Capture the cell that displays the provided text and extract its (X, Y) central coordinate. 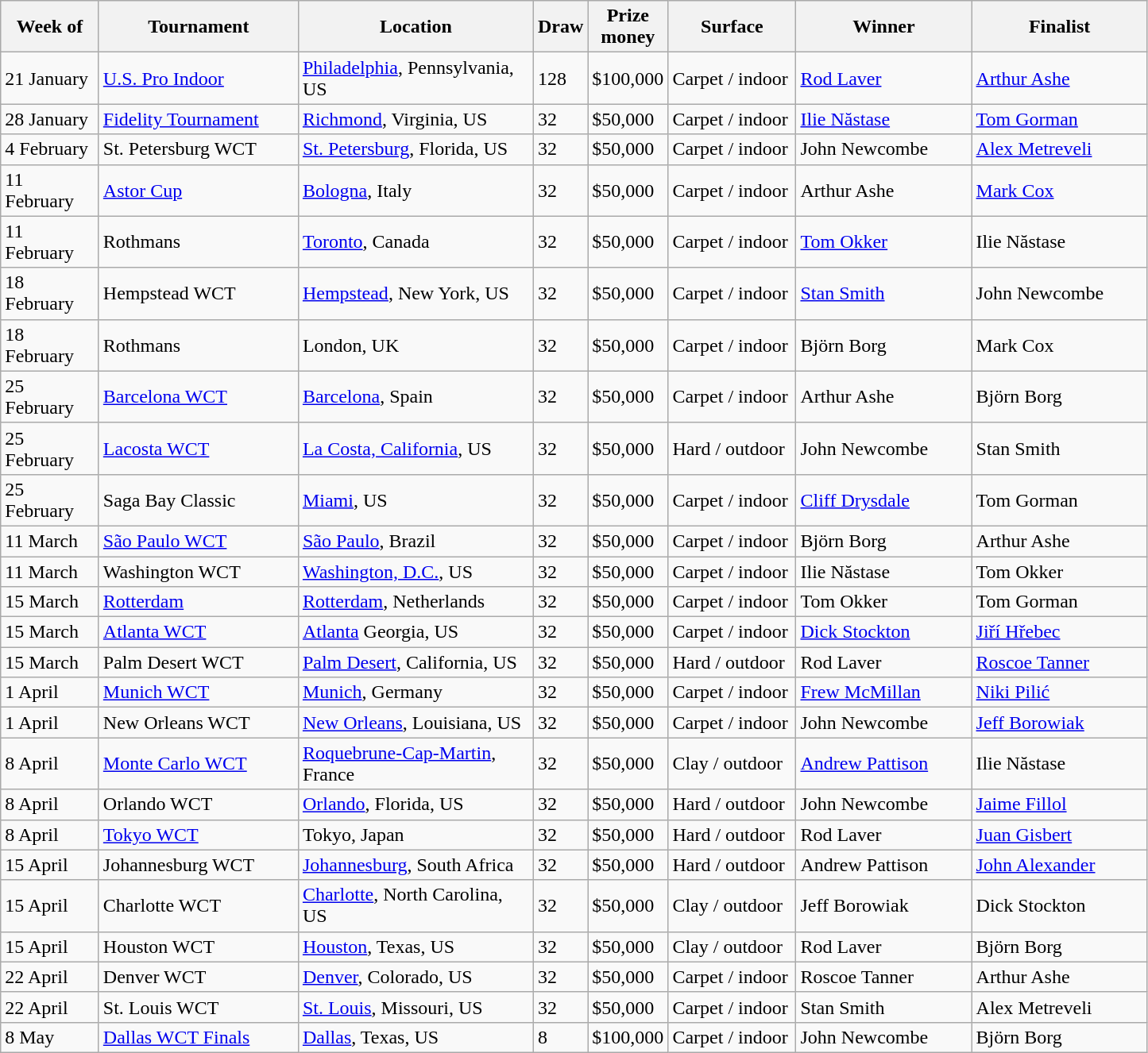
U.S. Pro Indoor (199, 78)
Charlotte WCT (199, 905)
Roquebrune-Cap-Martin, France (416, 764)
Finalist (1060, 27)
São Paulo, Brazil (416, 541)
Astor Cup (199, 191)
Prize money (628, 27)
Charlotte, North Carolina, US (416, 905)
21 January (50, 78)
Tournament (199, 27)
4 February (50, 149)
Tokyo, Japan (416, 835)
Orlando WCT (199, 804)
St. Louis, Missouri, US (416, 1007)
Juan Gisbert (1060, 835)
Dallas WCT Finals (199, 1037)
128 (560, 78)
Palm Desert, California, US (416, 662)
St. Petersburg WCT (199, 149)
Location (416, 27)
Barcelona, Spain (416, 397)
Surface (732, 27)
Hempstead, New York, US (416, 294)
Atlanta WCT (199, 632)
Munich, Germany (416, 692)
Tokyo WCT (199, 835)
28 January (50, 119)
Winner (883, 27)
Niki Pilić (1060, 692)
Rotterdam (199, 602)
John Alexander (1060, 865)
Houston WCT (199, 947)
8 (560, 1037)
Frew McMillan (883, 692)
Denver WCT (199, 977)
8 May (50, 1037)
Monte Carlo WCT (199, 764)
Jaime Fillol (1060, 804)
Munich WCT (199, 692)
Lacosta WCT (199, 448)
Saga Bay Classic (199, 500)
St. Petersburg, Florida, US (416, 149)
Barcelona WCT (199, 397)
Dallas, Texas, US (416, 1037)
Philadelphia, Pennsylvania, US (416, 78)
São Paulo WCT (199, 541)
Washington, D.C., US (416, 571)
Orlando, Florida, US (416, 804)
Week of (50, 27)
New Orleans WCT (199, 723)
Rotterdam, Netherlands (416, 602)
Washington WCT (199, 571)
Hempstead WCT (199, 294)
Draw (560, 27)
Johannesburg, South Africa (416, 865)
Palm Desert WCT (199, 662)
St. Louis WCT (199, 1007)
Bologna, Italy (416, 191)
Johannesburg WCT (199, 865)
Houston, Texas, US (416, 947)
New Orleans, Louisiana, US (416, 723)
Atlanta Georgia, US (416, 632)
Richmond, Virginia, US (416, 119)
Miami, US (416, 500)
Cliff Drysdale (883, 500)
Jiří Hřebec (1060, 632)
Toronto, Canada (416, 241)
Fidelity Tournament (199, 119)
La Costa, California, US (416, 448)
London, UK (416, 345)
Denver, Colorado, US (416, 977)
